From the cell containing the given text, extract its center point as (X, Y) coordinate. 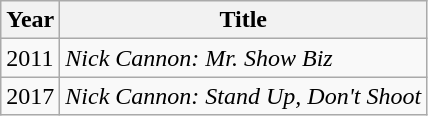
Year (30, 20)
Nick Cannon: Stand Up, Don't Shoot (244, 96)
2011 (30, 58)
2017 (30, 96)
Title (244, 20)
Nick Cannon: Mr. Show Biz (244, 58)
